Pinpoint the cell where the given text exists, returning its (X, Y) midpoint coordinate. 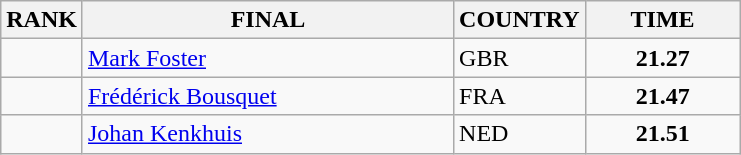
Mark Foster (268, 58)
Johan Kenkhuis (268, 134)
GBR (520, 58)
COUNTRY (520, 20)
21.47 (662, 96)
21.27 (662, 58)
FINAL (268, 20)
FRA (520, 96)
TIME (662, 20)
21.51 (662, 134)
Frédérick Bousquet (268, 96)
RANK (42, 20)
NED (520, 134)
